Identify which cell holds the provided text, then report its [X, Y] central coordinate. 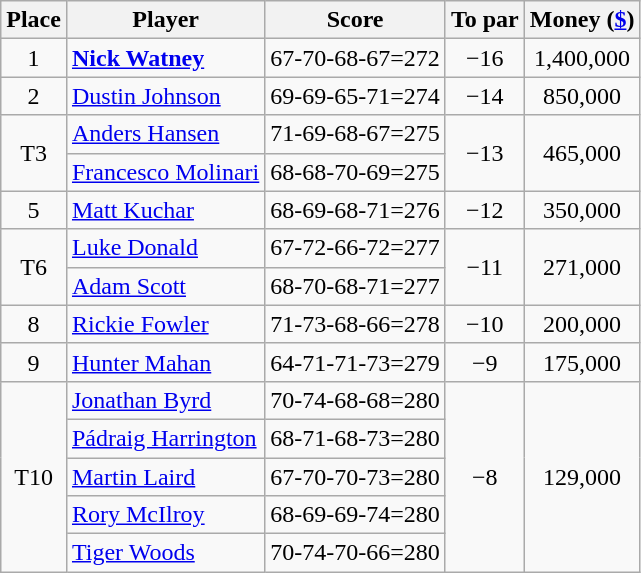
Tiger Woods [165, 553]
Pádraig Harrington [165, 438]
271,000 [582, 267]
71-69-68-67=275 [356, 134]
1,400,000 [582, 58]
71-73-68-66=278 [356, 324]
67-72-66-72=277 [356, 248]
Luke Donald [165, 248]
850,000 [582, 96]
350,000 [582, 210]
Jonathan Byrd [165, 400]
Dustin Johnson [165, 96]
69-69-65-71=274 [356, 96]
2 [34, 96]
Francesco Molinari [165, 172]
67-70-68-67=272 [356, 58]
Nick Watney [165, 58]
T10 [34, 476]
68-68-70-69=275 [356, 172]
68-69-69-74=280 [356, 515]
−13 [484, 153]
175,000 [582, 362]
5 [34, 210]
67-70-70-73=280 [356, 477]
−14 [484, 96]
68-71-68-73=280 [356, 438]
T6 [34, 267]
To par [484, 20]
−16 [484, 58]
Place [34, 20]
−12 [484, 210]
64-71-71-73=279 [356, 362]
465,000 [582, 153]
200,000 [582, 324]
Hunter Mahan [165, 362]
Matt Kuchar [165, 210]
9 [34, 362]
68-69-68-71=276 [356, 210]
Martin Laird [165, 477]
Player [165, 20]
70-74-68-68=280 [356, 400]
Rickie Fowler [165, 324]
Score [356, 20]
8 [34, 324]
−11 [484, 267]
68-70-68-71=277 [356, 286]
1 [34, 58]
−8 [484, 476]
70-74-70-66=280 [356, 553]
129,000 [582, 476]
T3 [34, 153]
Anders Hansen [165, 134]
Money ($) [582, 20]
−10 [484, 324]
Adam Scott [165, 286]
Rory McIlroy [165, 515]
−9 [484, 362]
